Provide the (X, Y) coordinate of the cell's center where the given text is located.  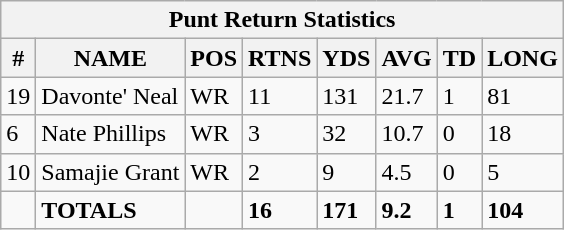
6 (18, 134)
TD (459, 58)
19 (18, 96)
YDS (346, 58)
RTNS (280, 58)
9 (346, 172)
16 (280, 210)
171 (346, 210)
32 (346, 134)
AVG (406, 58)
POS (214, 58)
10 (18, 172)
10.7 (406, 134)
LONG (523, 58)
TOTALS (110, 210)
NAME (110, 58)
5 (523, 172)
Davonte' Neal (110, 96)
104 (523, 210)
Nate Phillips (110, 134)
4.5 (406, 172)
2 (280, 172)
131 (346, 96)
3 (280, 134)
Punt Return Statistics (282, 20)
Samajie Grant (110, 172)
81 (523, 96)
11 (280, 96)
21.7 (406, 96)
# (18, 58)
9.2 (406, 210)
18 (523, 134)
